Scan for the cell matching the given text and deliver its [X, Y] coordinate at center. 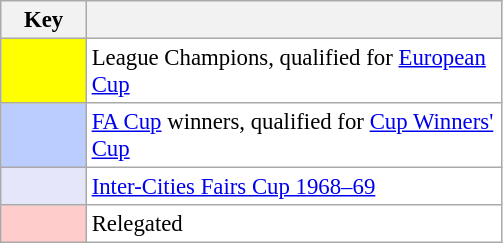
Relegated [294, 224]
League Champions, qualified for European Cup [294, 72]
Key [44, 20]
Inter-Cities Fairs Cup 1968–69 [294, 187]
FA Cup winners, qualified for Cup Winners' Cup [294, 136]
